Identify which cell holds the provided text, then report its (x, y) central coordinate. 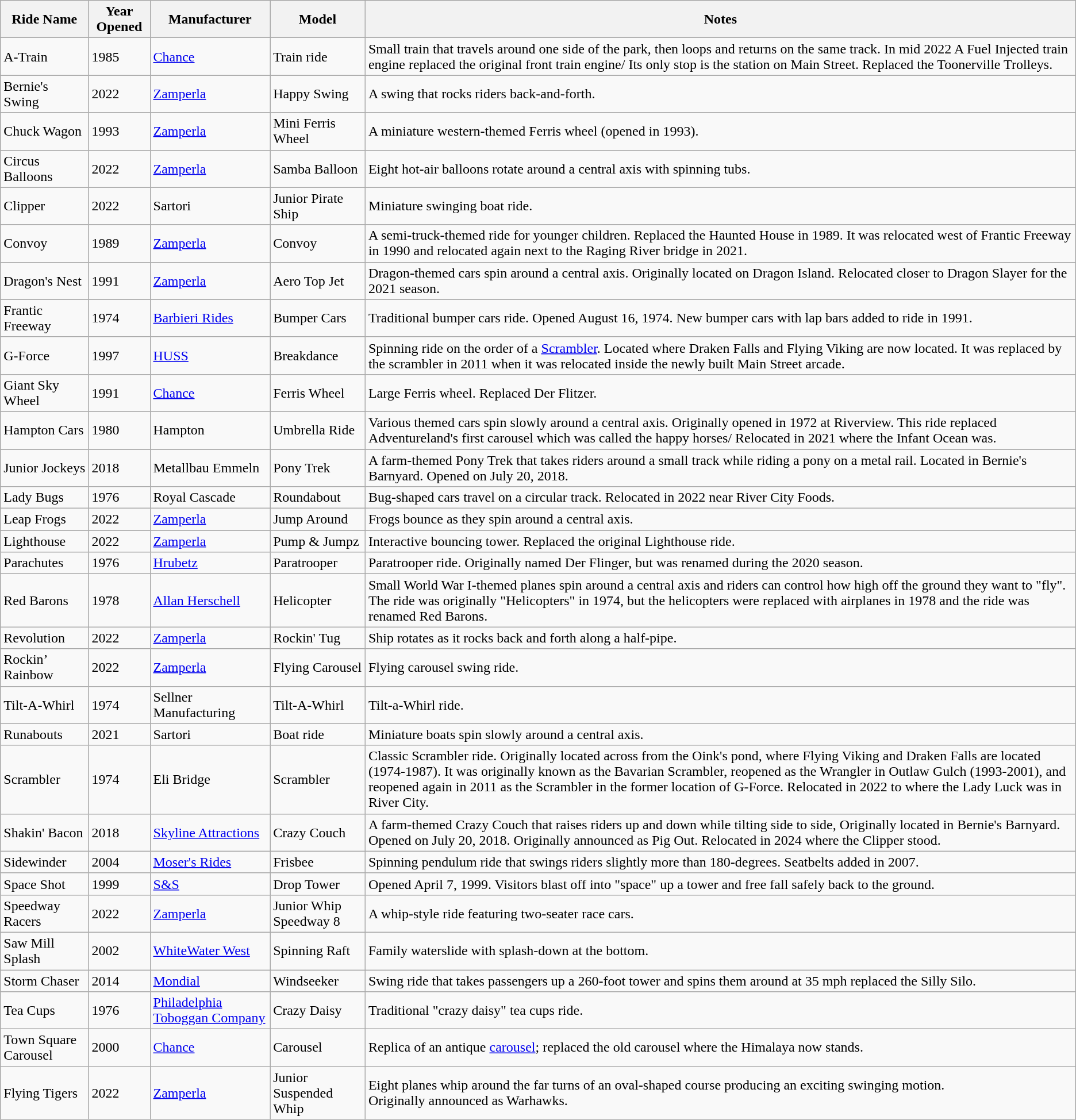
Eli Bridge (210, 779)
Royal Cascade (210, 498)
Clipper (45, 206)
Leap Frogs (45, 519)
A whip-style ride featuring two-seater race cars. (720, 914)
Runabouts (45, 734)
Roundabout (318, 498)
Revolution (45, 638)
Shakin' Bacon (45, 832)
A swing that rocks riders back-and-forth. (720, 94)
Traditional "crazy daisy" tea cups ride. (720, 1010)
Drop Tower (318, 884)
Ferris Wheel (318, 393)
Lady Bugs (45, 498)
Flying Carousel (318, 668)
Allan Herschell (210, 601)
S&S (210, 884)
Eight hot-air balloons rotate around a central axis with spinning tubs. (720, 169)
Circus Balloons (45, 169)
Paratrooper ride. Originally named Der Flinger, but was renamed during the 2020 season. (720, 563)
Storm Chaser (45, 981)
Giant Sky Wheel (45, 393)
Manufacturer (210, 20)
Junior Suspended Whip (318, 1093)
1985 (120, 56)
1997 (120, 355)
Flying Tigers (45, 1093)
Eight planes whip around the far turns of an oval-shaped course producing an exciting swinging motion.Originally announced as Warhawks. (720, 1093)
Traditional bumper cars ride. Opened August 16, 1974. New bumper cars with lap bars added to ride in 1991. (720, 318)
Junior Whip Speedway 8 (318, 914)
2002 (120, 950)
Family waterslide with splash-down at the bottom. (720, 950)
Frantic Freeway (45, 318)
1993 (120, 131)
Junior Jockeys (45, 468)
Philadelphia Toboggan Company (210, 1010)
Model (318, 20)
Notes (720, 20)
Paratrooper (318, 563)
Skyline Attractions (210, 832)
Tilt-a-Whirl ride. (720, 705)
Aero Top Jet (318, 280)
WhiteWater West (210, 950)
G-Force (45, 355)
Boat ride (318, 734)
Miniature swinging boat ride. (720, 206)
Train ride (318, 56)
Bumper Cars (318, 318)
Metallbau Emmeln (210, 468)
A-Train (45, 56)
Spinning Raft (318, 950)
Mondial (210, 981)
Frogs bounce as they spin around a central axis. (720, 519)
Rockin' Tug (318, 638)
1980 (120, 430)
Lighthouse (45, 541)
Flying carousel swing ride. (720, 668)
Dragon-themed cars spin around a central axis. Originally located on Dragon Island. Relocated closer to Dragon Slayer for the 2021 season. (720, 280)
Large Ferris wheel. Replaced Der Flitzer. (720, 393)
Windseeker (318, 981)
Interactive bouncing tower. Replaced the original Lighthouse ride. (720, 541)
Barbieri Rides (210, 318)
Swing ride that takes passengers up a 260-foot tower and spins them around at 35 mph replaced the Silly Silo. (720, 981)
Pump & Jumpz (318, 541)
Saw Mill Splash (45, 950)
Town Square Carousel (45, 1048)
Red Barons (45, 601)
Speedway Racers (45, 914)
Hampton (210, 430)
Opened April 7, 1999. Visitors blast off into "space" up a tower and free fall safely back to the ground. (720, 884)
Replica of an antique carousel; replaced the old carousel where the Himalaya now stands. (720, 1048)
Mini Ferris Wheel (318, 131)
2014 (120, 981)
Crazy Couch (318, 832)
Bernie's Swing (45, 94)
Breakdance (318, 355)
2000 (120, 1048)
1989 (120, 244)
Rockin’ Rainbow (45, 668)
Carousel (318, 1048)
A miniature western-themed Ferris wheel (opened in 1993). (720, 131)
Umbrella Ride (318, 430)
Happy Swing (318, 94)
Jump Around (318, 519)
Parachutes (45, 563)
Hrubetz (210, 563)
Tea Cups (45, 1010)
Chuck Wagon (45, 131)
Hampton Cars (45, 430)
1978 (120, 601)
Dragon's Nest (45, 280)
Pony Trek (318, 468)
Spinning pendulum ride that swings riders slightly more than 180-degrees. Seatbelts added in 2007. (720, 862)
Ship rotates as it rocks back and forth along a half-pipe. (720, 638)
Year Opened (120, 20)
Miniature boats spin slowly around a central axis. (720, 734)
Space Shot (45, 884)
Sidewinder (45, 862)
Moser's Rides (210, 862)
Bug-shaped cars travel on a circular track. Relocated in 2022 near River City Foods. (720, 498)
Helicopter (318, 601)
Crazy Daisy (318, 1010)
2021 (120, 734)
Junior Pirate Ship (318, 206)
2004 (120, 862)
Frisbee (318, 862)
HUSS (210, 355)
1999 (120, 884)
Sellner Manufacturing (210, 705)
Ride Name (45, 20)
Samba Balloon (318, 169)
